Provide the (x, y) coordinate of the cell's center where the given text is located.  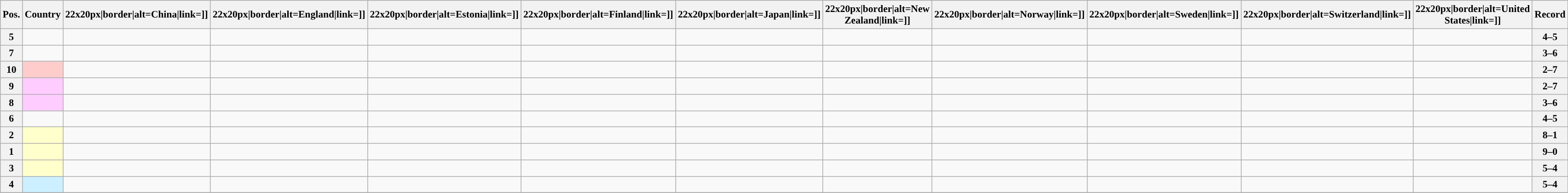
22x20px|border|alt=United States|link=]] (1473, 15)
4 (12, 185)
22x20px|border|alt=Japan|link=]] (749, 15)
7 (12, 53)
22x20px|border|alt=Sweden|link=]] (1164, 15)
22x20px|border|alt=Switzerland|link=]] (1327, 15)
22x20px|border|alt=England|link=]] (289, 15)
6 (12, 119)
Record (1550, 15)
22x20px|border|alt=Estonia|link=]] (444, 15)
22x20px|border|alt=China|link=]] (137, 15)
8–1 (1550, 135)
3 (12, 168)
Country (43, 15)
5 (12, 37)
8 (12, 103)
9–0 (1550, 152)
2 (12, 135)
Pos. (12, 15)
1 (12, 152)
22x20px|border|alt=New Zealand|link=]] (877, 15)
22x20px|border|alt=Finland|link=]] (598, 15)
10 (12, 70)
22x20px|border|alt=Norway|link=]] (1009, 15)
9 (12, 86)
